Detect which cell encompasses the target text, then output its [x, y] center coordinate. 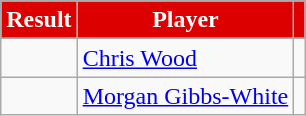
Chris Wood [186, 58]
Morgan Gibbs-White [186, 96]
Player [186, 20]
Result [39, 20]
